Scan for the cell matching the given text and deliver its [x, y] coordinate at center. 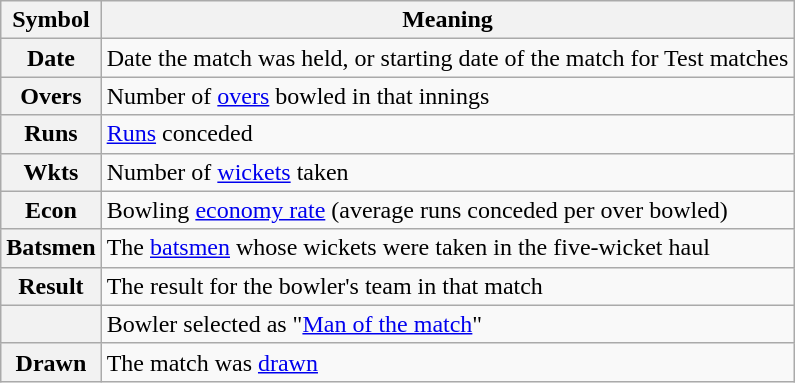
Date [51, 58]
Meaning [448, 20]
Number of overs bowled in that innings [448, 96]
The result for the bowler's team in that match [448, 286]
Econ [51, 210]
Bowling economy rate (average runs conceded per over bowled) [448, 210]
The match was drawn [448, 362]
Bowler selected as "Man of the match" [448, 324]
Drawn [51, 362]
Date the match was held, or starting date of the match for Test matches [448, 58]
Overs [51, 96]
Wkts [51, 172]
Runs conceded [448, 134]
Batsmen [51, 248]
The batsmen whose wickets were taken in the five-wicket haul [448, 248]
Runs [51, 134]
Result [51, 286]
Number of wickets taken [448, 172]
Symbol [51, 20]
